Return (X, Y) of the center of cell containing provided text 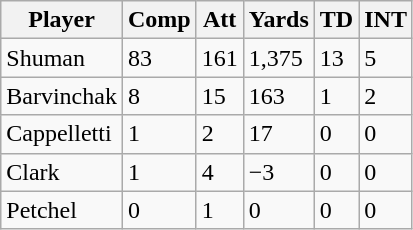
INT (386, 20)
Petchel (62, 210)
163 (278, 96)
13 (336, 58)
Player (62, 20)
4 (220, 172)
TD (336, 20)
161 (220, 58)
Comp (159, 20)
Clark (62, 172)
−3 (278, 172)
Yards (278, 20)
Cappelletti (62, 134)
5 (386, 58)
Att (220, 20)
15 (220, 96)
Barvinchak (62, 96)
8 (159, 96)
17 (278, 134)
83 (159, 58)
1,375 (278, 58)
Shuman (62, 58)
